Detect which cell encompasses the target text, then output its (X, Y) center coordinate. 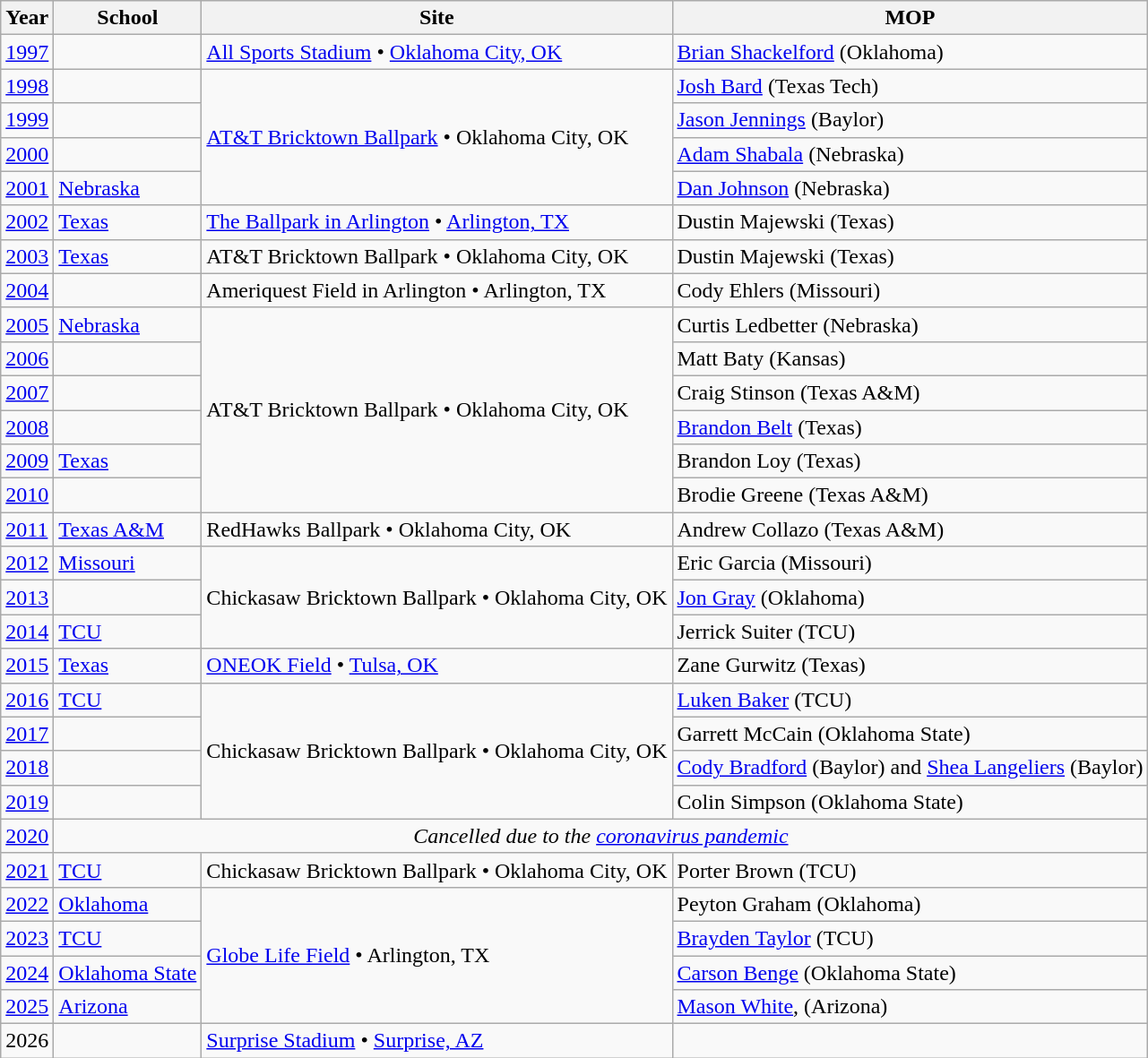
Porter Brown (TCU) (911, 870)
1998 (27, 86)
2010 (27, 495)
Carson Benge (Oklahoma State) (911, 972)
Arizona (127, 1007)
Josh Bard (Texas Tech) (911, 86)
Globe Life Field • Arlington, TX (437, 955)
2024 (27, 972)
Oklahoma (127, 904)
Luken Baker (TCU) (911, 700)
Zane Gurwitz (Texas) (911, 666)
School (127, 18)
Missouri (127, 563)
MOP (911, 18)
2021 (27, 870)
Surprise Stadium • Surprise, AZ (437, 1041)
2026 (27, 1041)
2000 (27, 154)
2001 (27, 188)
1999 (27, 120)
2018 (27, 768)
Colin Simpson (Oklahoma State) (911, 802)
2004 (27, 290)
Cody Ehlers (Missouri) (911, 290)
2020 (27, 836)
Jon Gray (Oklahoma) (911, 598)
2005 (27, 324)
RedHawks Ballpark • Oklahoma City, OK (437, 529)
1997 (27, 52)
2015 (27, 666)
Garrett McCain (Oklahoma State) (911, 734)
Matt Baty (Kansas) (911, 358)
Jason Jennings (Baylor) (911, 120)
The Ballpark in Arlington • Arlington, TX (437, 222)
Ameriquest Field in Arlington • Arlington, TX (437, 290)
2019 (27, 802)
2023 (27, 938)
Cody Bradford (Baylor) and Shea Langeliers (Baylor) (911, 768)
Brian Shackelford (Oklahoma) (911, 52)
2014 (27, 632)
2008 (27, 427)
Craig Stinson (Texas A&M) (911, 392)
Brandon Loy (Texas) (911, 461)
Jerrick Suiter (TCU) (911, 632)
Curtis Ledbetter (Nebraska) (911, 324)
2011 (27, 529)
Mason White, (Arizona) (911, 1007)
Dan Johnson (Nebraska) (911, 188)
Adam Shabala (Nebraska) (911, 154)
Andrew Collazo (Texas A&M) (911, 529)
Brodie Greene (Texas A&M) (911, 495)
Cancelled due to the coronavirus pandemic (600, 836)
2017 (27, 734)
2003 (27, 256)
Texas A&M (127, 529)
2002 (27, 222)
Brandon Belt (Texas) (911, 427)
Eric Garcia (Missouri) (911, 563)
Brayden Taylor (TCU) (911, 938)
Site (437, 18)
2013 (27, 598)
All Sports Stadium • Oklahoma City, OK (437, 52)
2025 (27, 1007)
2007 (27, 392)
2009 (27, 461)
2006 (27, 358)
Oklahoma State (127, 972)
ONEOK Field • Tulsa, OK (437, 666)
2016 (27, 700)
2012 (27, 563)
Year (27, 18)
Peyton Graham (Oklahoma) (911, 904)
2022 (27, 904)
